For the text-containing cell, return its midpoint in (x, y) coordinate format. 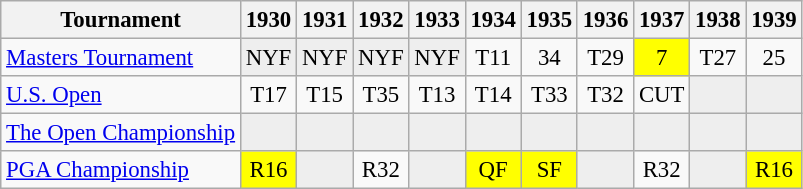
1936 (605, 20)
1930 (268, 20)
PGA Championship (121, 170)
T11 (493, 58)
Tournament (121, 20)
1935 (549, 20)
T35 (381, 95)
34 (549, 58)
1934 (493, 20)
1937 (662, 20)
QF (493, 170)
The Open Championship (121, 133)
T14 (493, 95)
1932 (381, 20)
7 (662, 58)
SF (549, 170)
1938 (718, 20)
1939 (774, 20)
U.S. Open (121, 95)
T33 (549, 95)
T32 (605, 95)
T17 (268, 95)
T15 (325, 95)
25 (774, 58)
T13 (437, 95)
1933 (437, 20)
T29 (605, 58)
T27 (718, 58)
1931 (325, 20)
Masters Tournament (121, 58)
CUT (662, 95)
